For the text-containing cell, return its midpoint in (X, Y) coordinate format. 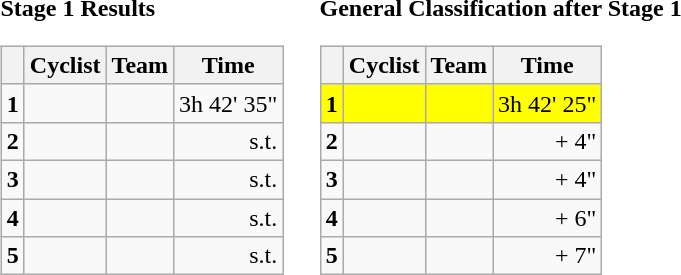
+ 7" (548, 256)
+ 6" (548, 217)
3h 42' 35" (228, 103)
3h 42' 25" (548, 103)
